Identify which cell holds the provided text, then report its [x, y] central coordinate. 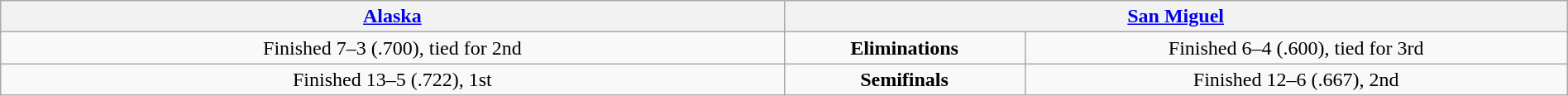
Finished 12–6 (.667), 2nd [1296, 79]
Finished 7–3 (.700), tied for 2nd [392, 48]
Eliminations [905, 48]
Finished 13–5 (.722), 1st [392, 79]
Semifinals [905, 79]
Finished 6–4 (.600), tied for 3rd [1296, 48]
San Miguel [1176, 17]
Alaska [392, 17]
